For the text-containing cell, return its midpoint in (x, y) coordinate format. 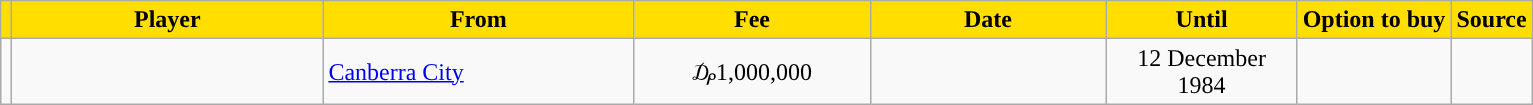
Option to buy (1374, 20)
12 December 1984 (1202, 72)
Date (988, 20)
Source (1492, 20)
Canberra City (478, 72)
₯1,000,000 (752, 72)
Player (168, 20)
From (478, 20)
Until (1202, 20)
Fee (752, 20)
